From the cell containing the given text, extract its center point as [X, Y] coordinate. 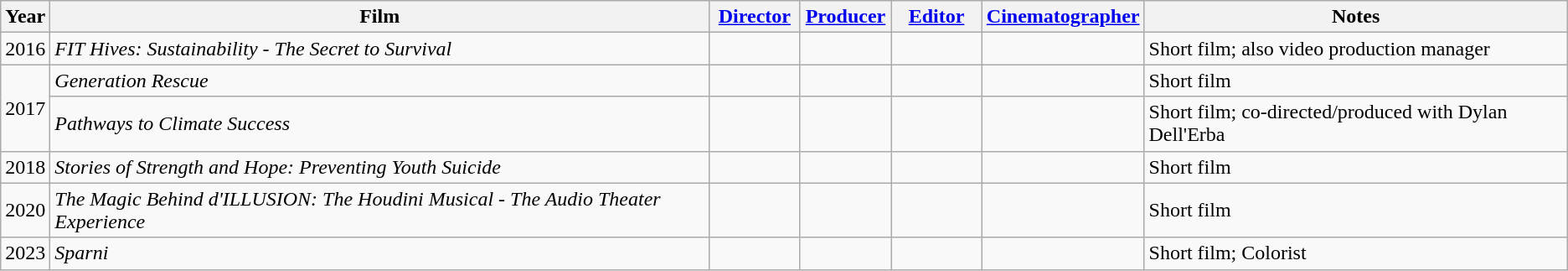
FIT Hives: Sustainability - The Secret to Survival [380, 49]
2020 [25, 210]
Film [380, 17]
Short film; co-directed/produced with Dylan Dell'Erba [1355, 124]
Notes [1355, 17]
2016 [25, 49]
Cinematographer [1063, 17]
Generation Rescue [380, 81]
Pathways to Climate Success [380, 124]
Stories of Strength and Hope: Preventing Youth Suicide [380, 167]
2023 [25, 253]
2018 [25, 167]
The Magic Behind d'ILLUSION: The Houdini Musical - The Audio Theater Experience [380, 210]
Year [25, 17]
Director [756, 17]
Editor [936, 17]
Short film; Colorist [1355, 253]
2017 [25, 107]
Producer [846, 17]
Sparni [380, 253]
Short film; also video production manager [1355, 49]
